Determine the [X, Y] coordinate at the center of the cell enclosing the given text.  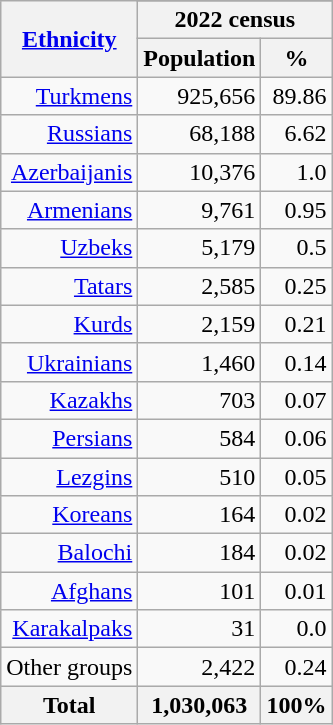
Balochi [70, 553]
0.0 [296, 629]
Turkmens [70, 96]
Koreans [70, 515]
184 [200, 553]
% [296, 58]
Armenians [70, 210]
Uzbeks [70, 248]
Karakalpaks [70, 629]
Other groups [70, 667]
0.05 [296, 477]
Total [70, 705]
2,585 [200, 286]
2,422 [200, 667]
584 [200, 438]
Afghans [70, 591]
510 [200, 477]
2022 census [235, 20]
Lezgins [70, 477]
1.0 [296, 172]
0.01 [296, 591]
925,656 [200, 96]
0.07 [296, 400]
0.14 [296, 362]
Russians [70, 134]
Kurds [70, 324]
2,159 [200, 324]
Persians [70, 438]
Tatars [70, 286]
0.06 [296, 438]
0.95 [296, 210]
31 [200, 629]
Azerbaijanis [70, 172]
0.21 [296, 324]
Ukrainians [70, 362]
9,761 [200, 210]
68,188 [200, 134]
5,179 [200, 248]
Ethnicity [70, 39]
89.86 [296, 96]
Population [200, 58]
0.25 [296, 286]
703 [200, 400]
1,460 [200, 362]
10,376 [200, 172]
0.24 [296, 667]
1,030,063 [200, 705]
164 [200, 515]
Kazakhs [70, 400]
0.5 [296, 248]
101 [200, 591]
100% [296, 705]
6.62 [296, 134]
